Search for the cell housing the specified text and yield its (X, Y) center coordinate. 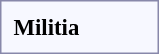
Militia (46, 27)
